Locate the cell with the specified text and output its (X, Y) center coordinate. 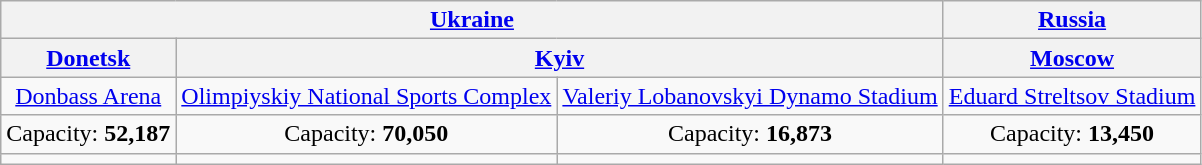
Donbass Arena (88, 96)
Capacity: 70,050 (366, 134)
Moscow (1072, 58)
Eduard Streltsov Stadium (1072, 96)
Russia (1072, 20)
Donetsk (88, 58)
Kyiv (560, 58)
Valeriy Lobanovskyi Dynamo Stadium (750, 96)
Capacity: 13,450 (1072, 134)
Capacity: 52,187 (88, 134)
Capacity: 16,873 (750, 134)
Olimpiyskiy National Sports Complex (366, 96)
Ukraine (472, 20)
